Detect which cell encompasses the target text, then output its [x, y] center coordinate. 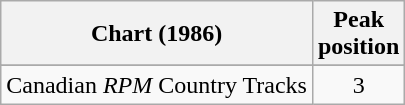
3 [358, 85]
Canadian RPM Country Tracks [157, 85]
Peakposition [358, 34]
Chart (1986) [157, 34]
